Pinpoint the cell where the given text exists, returning its [x, y] midpoint coordinate. 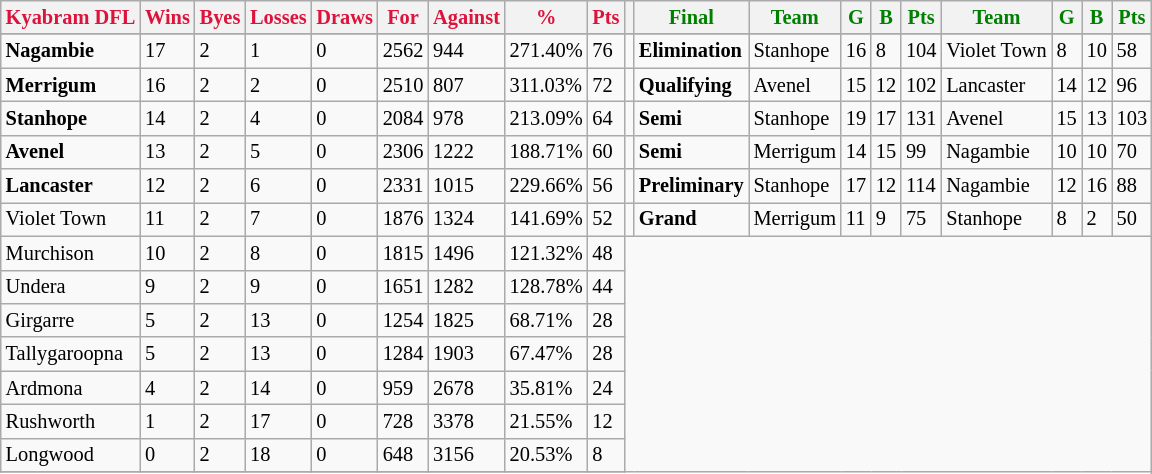
1254 [403, 320]
1815 [403, 253]
For [403, 17]
128.78% [546, 287]
1284 [403, 354]
18 [278, 455]
52 [606, 219]
Murchison [70, 253]
58 [1132, 51]
Byes [220, 17]
2084 [403, 118]
1015 [466, 186]
121.32% [546, 253]
648 [403, 455]
21.55% [546, 421]
2562 [403, 51]
Losses [278, 17]
1496 [466, 253]
24 [606, 388]
311.03% [546, 85]
Grand [692, 219]
Rushworth [70, 421]
2306 [403, 152]
Against [466, 17]
Undera [70, 287]
67.47% [546, 354]
48 [606, 253]
70 [1132, 152]
1876 [403, 219]
3156 [466, 455]
141.69% [546, 219]
2510 [403, 85]
Preliminary [692, 186]
102 [921, 85]
978 [466, 118]
271.40% [546, 51]
2678 [466, 388]
56 [606, 186]
188.71% [546, 152]
76 [606, 51]
Wins [168, 17]
114 [921, 186]
% [546, 17]
75 [921, 219]
3378 [466, 421]
959 [403, 388]
Qualifying [692, 85]
Elimination [692, 51]
64 [606, 118]
50 [1132, 219]
Girgarre [70, 320]
229.66% [546, 186]
19 [856, 118]
7 [278, 219]
103 [1132, 118]
72 [606, 85]
60 [606, 152]
68.71% [546, 320]
1903 [466, 354]
99 [921, 152]
104 [921, 51]
Kyabram DFL [70, 17]
20.53% [546, 455]
1324 [466, 219]
Draws [345, 17]
1282 [466, 287]
44 [606, 287]
131 [921, 118]
35.81% [546, 388]
728 [403, 421]
1825 [466, 320]
1651 [403, 287]
Longwood [70, 455]
Tallygaroopna [70, 354]
944 [466, 51]
1222 [466, 152]
88 [1132, 186]
213.09% [546, 118]
807 [466, 85]
2331 [403, 186]
96 [1132, 85]
Final [692, 17]
Ardmona [70, 388]
6 [278, 186]
